Output the [X, Y] coordinate of the center of the cell containing the given text.  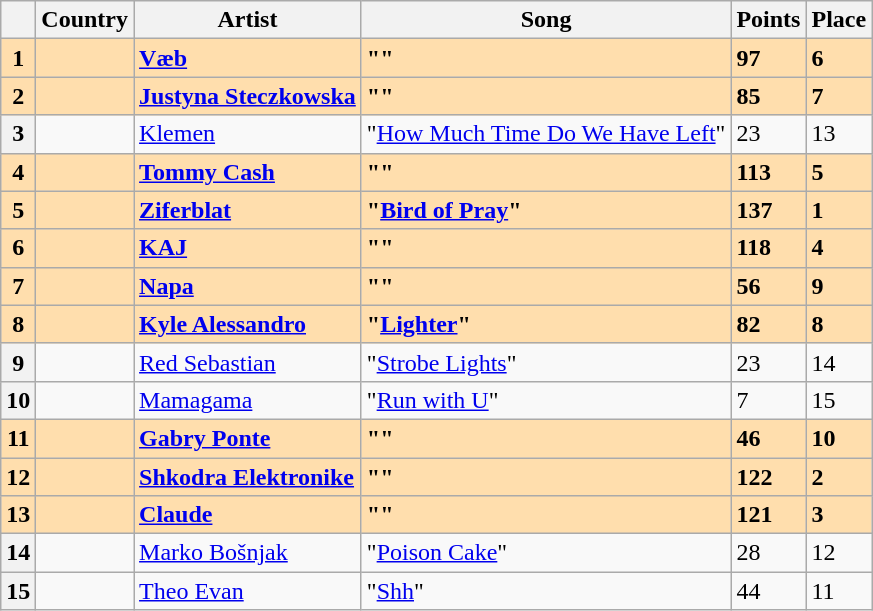
121 [768, 515]
Song [546, 20]
"Shh" [546, 591]
Justyna Steczkowska [248, 96]
"How Much Time Do We Have Left" [546, 134]
Ziferblat [248, 210]
Country [85, 20]
97 [768, 58]
"Poison Cake" [546, 553]
Theo Evan [248, 591]
137 [768, 210]
118 [768, 248]
Marko Bošnjak [248, 553]
KAJ [248, 248]
Shkodra Elektronike [248, 477]
Tommy Cash [248, 172]
Gabry Ponte [248, 438]
46 [768, 438]
122 [768, 477]
Kyle Alessandro [248, 324]
85 [768, 96]
Claude [248, 515]
Place [839, 20]
44 [768, 591]
Red Sebastian [248, 362]
113 [768, 172]
Artist [248, 20]
Væb [248, 58]
"Strobe Lights" [546, 362]
Points [768, 20]
Napa [248, 286]
28 [768, 553]
82 [768, 324]
Mamagama [248, 400]
"Lighter" [546, 324]
"Run with U" [546, 400]
"Bird of Pray" [546, 210]
56 [768, 286]
Klemen [248, 134]
